Detect which cell encompasses the target text, then output its [x, y] center coordinate. 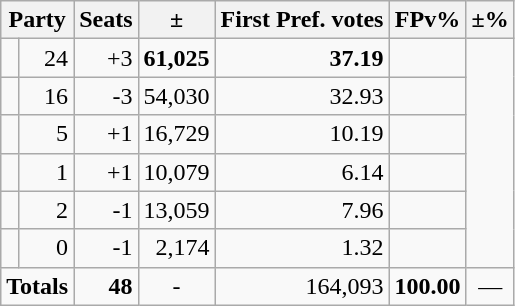
- [176, 286]
Totals [38, 286]
13,059 [176, 210]
54,030 [176, 96]
10,079 [176, 172]
16,729 [176, 134]
2 [46, 210]
100.00 [428, 286]
48 [106, 286]
Seats [106, 20]
0 [46, 248]
164,093 [302, 286]
2,174 [176, 248]
37.19 [302, 58]
61,025 [176, 58]
24 [46, 58]
Party [38, 20]
32.93 [302, 96]
16 [46, 96]
1 [46, 172]
— [490, 286]
10.19 [302, 134]
FPv% [428, 20]
7.96 [302, 210]
1.32 [302, 248]
-3 [106, 96]
First Pref. votes [302, 20]
6.14 [302, 172]
+3 [106, 58]
± [176, 20]
5 [46, 134]
±% [490, 20]
